From the cell containing the given text, extract its center point as (x, y) coordinate. 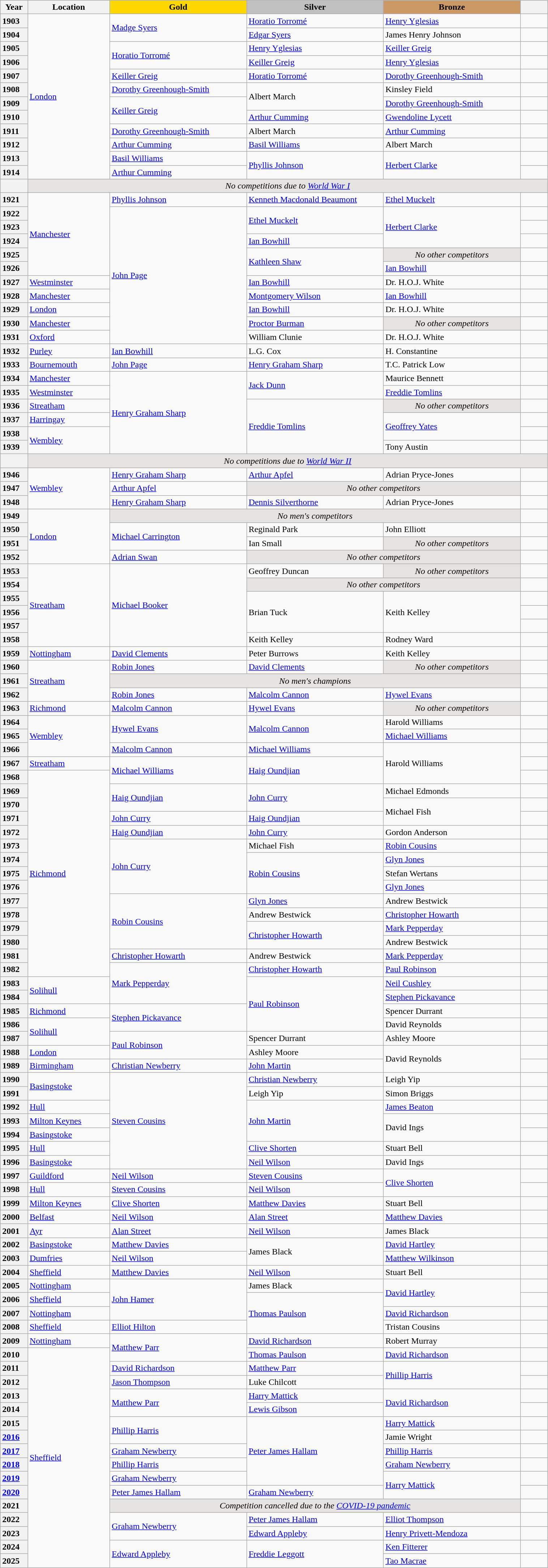
1982 (14, 969)
Tony Austin (452, 447)
H. Constantine (452, 351)
2003 (14, 1258)
1907 (14, 76)
1910 (14, 117)
Guildford (69, 1176)
2016 (14, 1437)
2002 (14, 1244)
Elliot Thompson (452, 1520)
1998 (14, 1189)
1922 (14, 213)
1939 (14, 447)
1931 (14, 337)
Geoffrey Yates (452, 427)
1966 (14, 750)
1925 (14, 255)
2021 (14, 1506)
1955 (14, 598)
1994 (14, 1135)
1996 (14, 1162)
Ayr (69, 1231)
Tristan Cousins (452, 1327)
Luke Chilcott (315, 1382)
1921 (14, 200)
T.C. Patrick Low (452, 364)
1995 (14, 1148)
2017 (14, 1451)
1951 (14, 543)
Purley (69, 351)
No men's champions (315, 681)
Brian Tuck (315, 612)
2008 (14, 1327)
1963 (14, 708)
1999 (14, 1203)
1959 (14, 653)
Simon Briggs (452, 1093)
1909 (14, 103)
1981 (14, 956)
1988 (14, 1052)
1993 (14, 1121)
1936 (14, 406)
Montgomery Wilson (315, 296)
Year (14, 7)
Ian Small (315, 543)
Kathleen Shaw (315, 262)
2009 (14, 1341)
1949 (14, 516)
1904 (14, 35)
1970 (14, 804)
John Elliott (452, 530)
1980 (14, 942)
2005 (14, 1286)
2024 (14, 1547)
L.G. Cox (315, 351)
1977 (14, 901)
2010 (14, 1355)
1956 (14, 612)
1997 (14, 1176)
1905 (14, 48)
1934 (14, 378)
1923 (14, 227)
2000 (14, 1217)
William Clunie (315, 337)
Rodney Ward (452, 640)
1947 (14, 488)
Matthew Wilkinson (452, 1258)
1958 (14, 640)
Proctor Burman (315, 323)
1974 (14, 860)
1929 (14, 310)
2014 (14, 1409)
Jack Dunn (315, 385)
1960 (14, 667)
1990 (14, 1080)
Maurice Bennett (452, 378)
2012 (14, 1382)
No competitions due to World War I (288, 186)
1967 (14, 763)
1984 (14, 997)
1992 (14, 1107)
1986 (14, 1024)
1968 (14, 777)
1954 (14, 584)
1973 (14, 846)
1987 (14, 1038)
1930 (14, 323)
1914 (14, 172)
Geoffrey Duncan (315, 571)
2023 (14, 1533)
Bronze (452, 7)
Kenneth Macdonald Beaumont (315, 200)
1985 (14, 1011)
2019 (14, 1478)
Gordon Anderson (452, 832)
Belfast (69, 1217)
Harringay (69, 420)
2022 (14, 1520)
James Beaton (452, 1107)
2018 (14, 1464)
Silver (315, 7)
2006 (14, 1300)
Location (69, 7)
1937 (14, 420)
1935 (14, 392)
2015 (14, 1423)
1932 (14, 351)
2013 (14, 1396)
No competitions due to World War II (288, 461)
John Hamer (178, 1300)
Tao Macrae (452, 1561)
2001 (14, 1231)
Dumfries (69, 1258)
Elliot Hilton (178, 1327)
1924 (14, 241)
Stefan Wertans (452, 873)
1946 (14, 475)
Dennis Silverthorne (315, 502)
Kinsley Field (452, 90)
1928 (14, 296)
1961 (14, 681)
1962 (14, 695)
1979 (14, 928)
1953 (14, 571)
2007 (14, 1313)
Oxford (69, 337)
Gwendoline Lycett (452, 117)
1903 (14, 21)
Peter Burrows (315, 653)
1969 (14, 791)
1926 (14, 268)
1957 (14, 626)
2025 (14, 1561)
1991 (14, 1093)
2004 (14, 1272)
1911 (14, 131)
1938 (14, 433)
Bournemouth (69, 364)
2011 (14, 1368)
1950 (14, 530)
1908 (14, 90)
Competition cancelled due to the COVID-19 pandemic (315, 1506)
1972 (14, 832)
1964 (14, 722)
Edgar Syers (315, 35)
Robert Murray (452, 1341)
1933 (14, 364)
1983 (14, 983)
Michael Booker (178, 605)
Lewis Gibson (315, 1409)
1948 (14, 502)
James Henry Johnson (452, 35)
No men's competitors (315, 516)
Gold (178, 7)
Madge Syers (178, 28)
1965 (14, 736)
Michael Carrington (178, 536)
1975 (14, 873)
1978 (14, 915)
2020 (14, 1492)
1927 (14, 282)
1971 (14, 818)
Henry Privett-Mendoza (452, 1533)
Jason Thompson (178, 1382)
Birmingham (69, 1066)
Michael Edmonds (452, 791)
1912 (14, 144)
Neil Cushley (452, 983)
1906 (14, 62)
1913 (14, 158)
Adrian Swan (178, 557)
1989 (14, 1066)
Reginald Park (315, 530)
Ken Fitterer (452, 1547)
1952 (14, 557)
1976 (14, 887)
Freddie Leggott (315, 1554)
Jamie Wright (452, 1437)
